Identify which cell holds the provided text, then report its (X, Y) central coordinate. 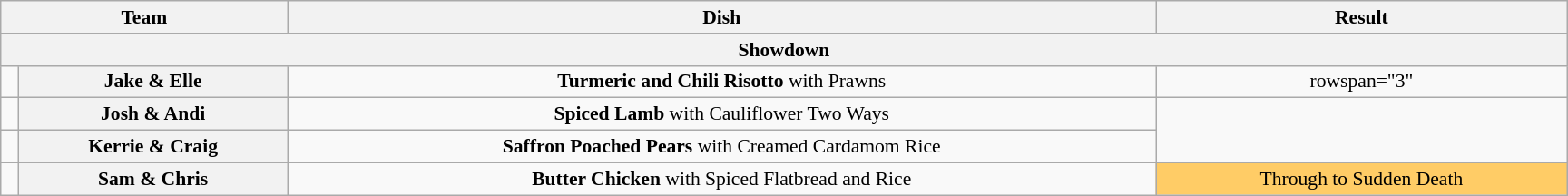
Showdown (784, 50)
Team (144, 17)
Spiced Lamb with Cauliflower Two Ways (722, 114)
Saffron Poached Pears with Creamed Cardamom Rice (722, 147)
rowspan="3" (1362, 82)
Josh & Andi (152, 114)
Jake & Elle (152, 82)
Kerrie & Craig (152, 147)
Dish (722, 17)
Turmeric and Chili Risotto with Prawns (722, 82)
Result (1362, 17)
Sam & Chris (152, 179)
Through to Sudden Death (1362, 179)
Butter Chicken with Spiced Flatbread and Rice (722, 179)
